Search for the cell housing the specified text and yield its [X, Y] center coordinate. 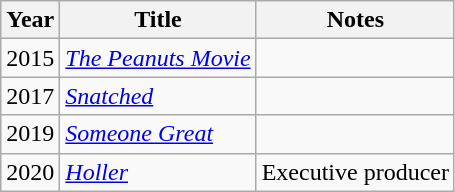
Year [30, 20]
Executive producer [355, 172]
Snatched [158, 96]
Title [158, 20]
Someone Great [158, 134]
2015 [30, 58]
2019 [30, 134]
Holler [158, 172]
Notes [355, 20]
2017 [30, 96]
2020 [30, 172]
The Peanuts Movie [158, 58]
